Output the (x, y) coordinate of the center of the cell containing the given text.  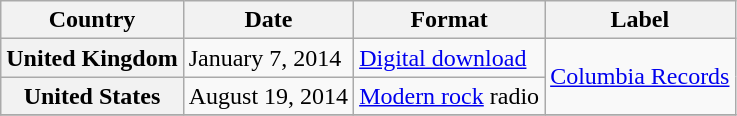
Format (450, 20)
Country (92, 20)
Columbia Records (640, 77)
January 7, 2014 (268, 58)
Label (640, 20)
United States (92, 96)
United Kingdom (92, 58)
Digital download (450, 58)
August 19, 2014 (268, 96)
Date (268, 20)
Modern rock radio (450, 96)
